Detect which cell encompasses the target text, then output its [X, Y] center coordinate. 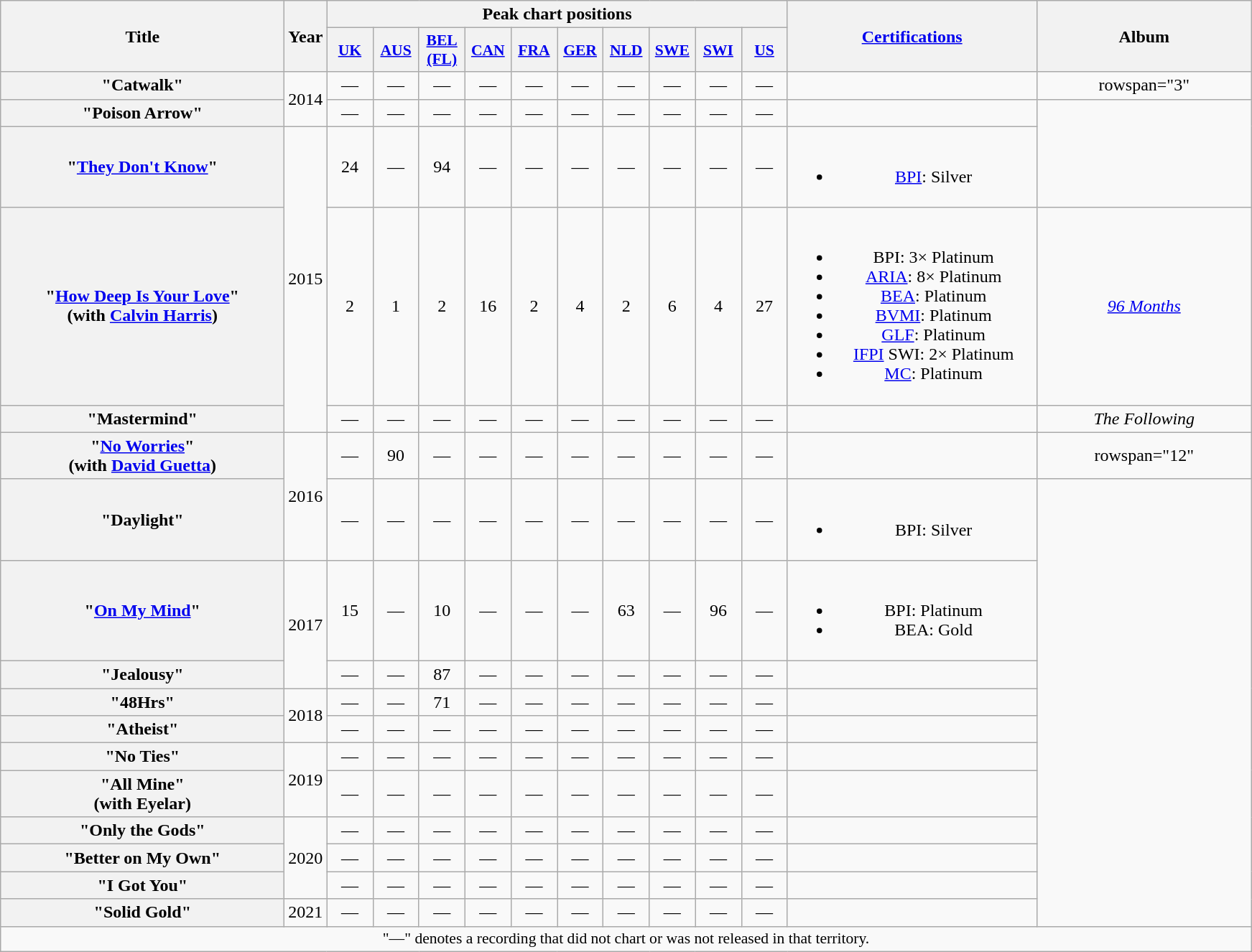
FRA [534, 50]
rowspan="3" [1144, 85]
Year [306, 36]
GER [580, 50]
"48Hrs" [142, 701]
"On My Mind" [142, 610]
2019 [306, 780]
"No Ties" [142, 757]
96 [718, 610]
"They Don't Know" [142, 167]
71 [442, 701]
2021 [306, 913]
UK [350, 50]
96 Months [1144, 306]
2016 [306, 496]
SWE [672, 50]
AUS [396, 50]
"Jealousy" [142, 674]
2017 [306, 624]
90 [396, 455]
"Only the Gods" [142, 831]
94 [442, 167]
2018 [306, 715]
1 [396, 306]
"—" denotes a recording that did not chart or was not released in that territory. [626, 939]
BPI: 3× PlatinumARIA: 8× PlatinumBEA: PlatinumBVMI: PlatinumGLF: PlatinumIFPI SWI: 2× PlatinumMC: Platinum [912, 306]
Peak chart positions [557, 14]
BEL(FL) [442, 50]
"Catwalk" [142, 85]
Certifications [912, 36]
"I Got You" [142, 885]
rowspan="12" [1144, 455]
"Daylight" [142, 520]
10 [442, 610]
2014 [306, 99]
"How Deep Is Your Love"(with Calvin Harris) [142, 306]
6 [672, 306]
"Atheist" [142, 729]
"All Mine"(with Eyelar) [142, 794]
24 [350, 167]
2015 [306, 279]
"Mastermind" [142, 419]
NLD [626, 50]
87 [442, 674]
15 [350, 610]
The Following [1144, 419]
16 [488, 306]
US [764, 50]
"Better on My Own" [142, 858]
"Poison Arrow" [142, 113]
CAN [488, 50]
Title [142, 36]
27 [764, 306]
BPI: PlatinumBEA: Gold [912, 610]
"Solid Gold" [142, 913]
SWI [718, 50]
2020 [306, 858]
Album [1144, 36]
63 [626, 610]
"No Worries"(with David Guetta) [142, 455]
